For the text-containing cell, return its midpoint in [X, Y] coordinate format. 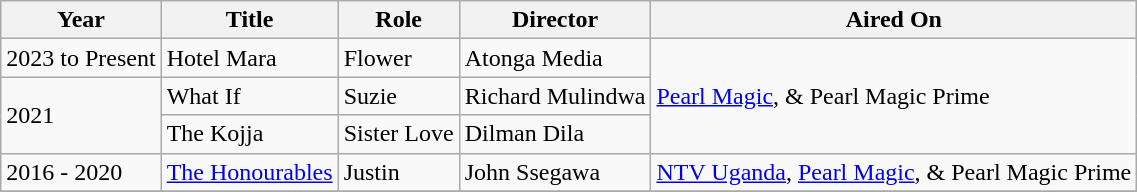
Atonga Media [555, 58]
Richard Mulindwa [555, 96]
Suzie [398, 96]
2016 - 2020 [81, 172]
Sister Love [398, 134]
Aired On [894, 20]
2023 to Present [81, 58]
2021 [81, 115]
Director [555, 20]
NTV Uganda, Pearl Magic, & Pearl Magic Prime [894, 172]
John Ssegawa [555, 172]
Justin [398, 172]
Year [81, 20]
Role [398, 20]
What If [250, 96]
Dilman Dila [555, 134]
Flower [398, 58]
Title [250, 20]
Hotel Mara [250, 58]
The Honourables [250, 172]
The Kojja [250, 134]
Pearl Magic, & Pearl Magic Prime [894, 96]
